Extract the [X, Y] coordinate from the center of the cell holding the provided text.  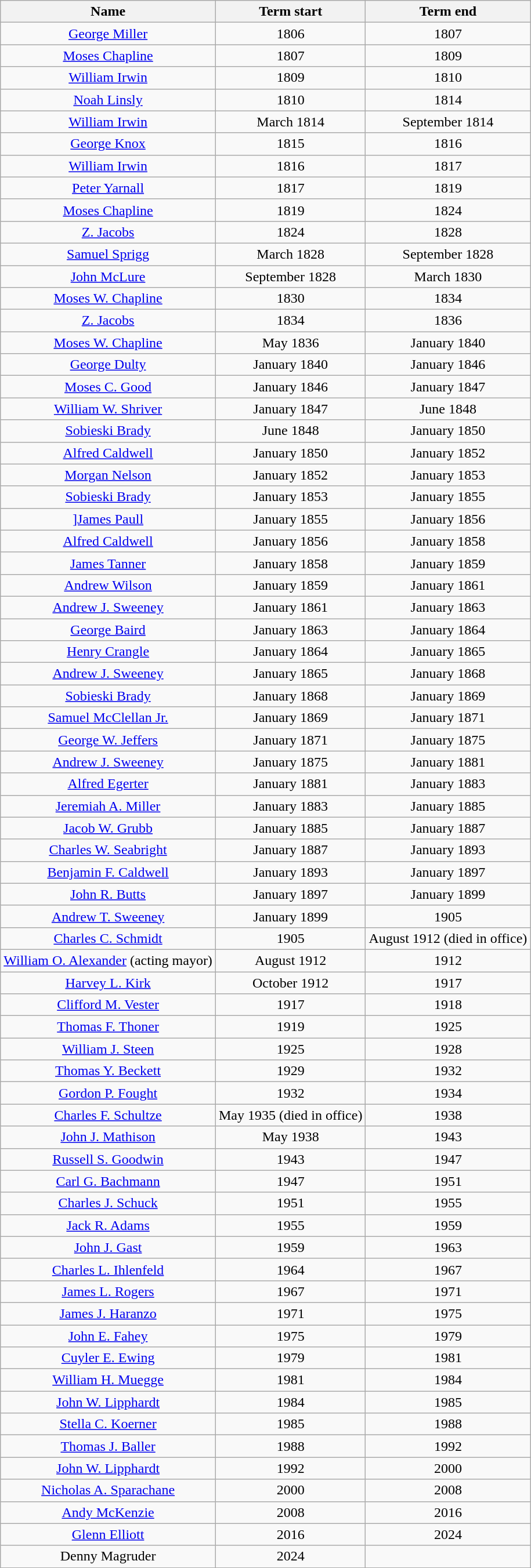
1912 [448, 960]
May 1836 [290, 343]
Clifford M. Vester [108, 1005]
1815 [290, 144]
William W. Shriver [108, 409]
John McLure [108, 277]
Term end [448, 12]
Benjamin F. Caldwell [108, 872]
James J. Haranzo [108, 1313]
October 1912 [290, 983]
George Knox [108, 144]
Stella C. Koerner [108, 1424]
Andrew Wilson [108, 585]
Denny Magruder [108, 1556]
]James Paull [108, 519]
Andy McKenzie [108, 1512]
Jeremiah A. Miller [108, 806]
March 1814 [290, 122]
1830 [290, 299]
Charles F. Schultze [108, 1115]
Jack R. Adams [108, 1225]
1929 [290, 1071]
Alfred Egerter [108, 784]
James Tanner [108, 563]
1928 [448, 1049]
1836 [448, 321]
1919 [290, 1027]
Nicholas A. Sparachane [108, 1490]
1828 [448, 232]
1934 [448, 1093]
Noah Linsly [108, 100]
1814 [448, 100]
August 1912 (died in office) [448, 938]
1938 [448, 1115]
Peter Yarnall [108, 188]
Gordon P. Fought [108, 1093]
William J. Steen [108, 1049]
William O. Alexander (acting mayor) [108, 960]
Morgan Nelson [108, 475]
Russell S. Goodwin [108, 1159]
Thomas F. Thoner [108, 1027]
Charles L. Ihlenfeld [108, 1269]
Harvey L. Kirk [108, 983]
1918 [448, 1005]
1964 [290, 1269]
John R. Butts [108, 894]
George W. Jeffers [108, 740]
George Baird [108, 629]
James L. Rogers [108, 1291]
Term start [290, 12]
Henry Crangle [108, 652]
John E. Fahey [108, 1335]
September 1814 [448, 122]
May 1935 (died in office) [290, 1115]
Carl G. Bachmann [108, 1181]
Charles W. Seabright [108, 850]
Moses C. Good [108, 387]
Andrew T. Sweeney [108, 916]
Thomas J. Baller [108, 1446]
1963 [448, 1247]
Samuel McClellan Jr. [108, 718]
John J. Mathison [108, 1137]
1806 [290, 34]
May 1938 [290, 1137]
March 1830 [448, 277]
Charles J. Schuck [108, 1203]
Glenn Elliott [108, 1534]
William H. Muegge [108, 1380]
August 1912 [290, 960]
Name [108, 12]
Samuel Sprigg [108, 254]
Thomas Y. Beckett [108, 1071]
Cuyler E. Ewing [108, 1358]
George Miller [108, 34]
March 1828 [290, 254]
George Dulty [108, 365]
John J. Gast [108, 1247]
Jacob W. Grubb [108, 828]
Charles C. Schmidt [108, 938]
